For the text-containing cell, return its midpoint in [x, y] coordinate format. 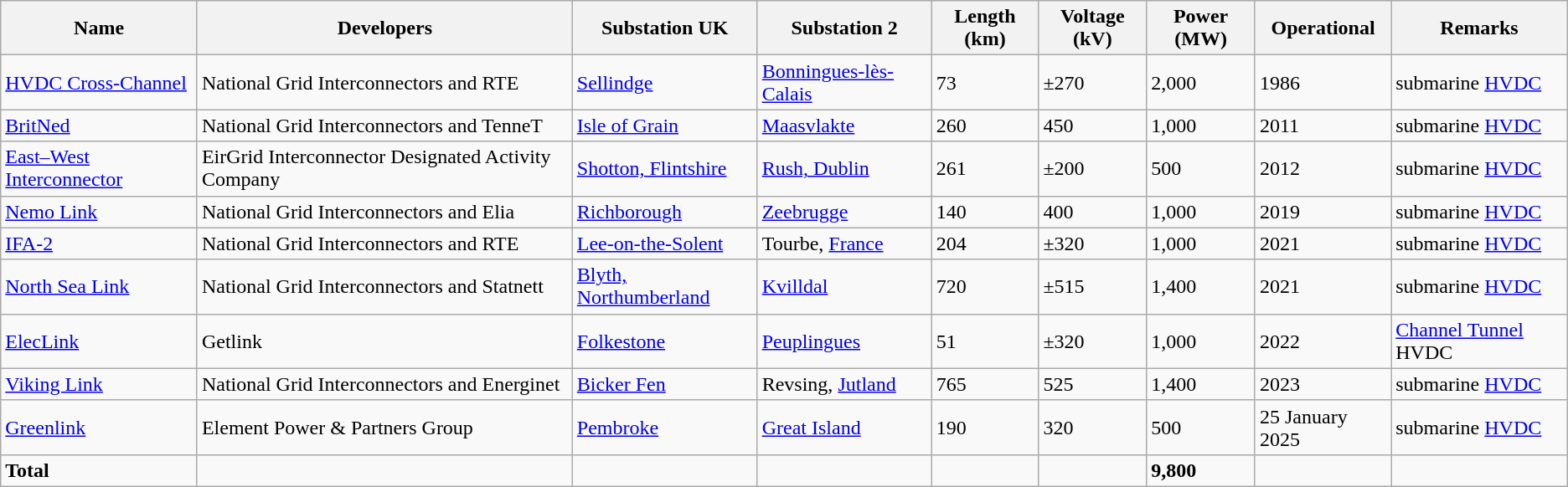
East–West Interconnector [99, 169]
Substation UK [665, 28]
261 [985, 169]
Pembroke [665, 427]
National Grid Interconnectors and Energinet [384, 384]
320 [1092, 427]
525 [1092, 384]
Length (km) [985, 28]
Peuplingues [844, 341]
400 [1092, 212]
Shotton, Flintshire [665, 169]
HVDC Cross-Channel [99, 82]
Nemo Link [99, 212]
Bicker Fen [665, 384]
1986 [1323, 82]
North Sea Link [99, 286]
Substation 2 [844, 28]
Zeebrugge [844, 212]
2,000 [1201, 82]
Lee-on-the-Solent [665, 243]
Element Power & Partners Group [384, 427]
190 [985, 427]
±270 [1092, 82]
National Grid Interconnectors and Statnett [384, 286]
9,800 [1201, 470]
Maasvlakte [844, 126]
Name [99, 28]
IFA-2 [99, 243]
Developers [384, 28]
450 [1092, 126]
720 [985, 286]
Remarks [1479, 28]
51 [985, 341]
Bonningues-lès-Calais [844, 82]
Rush, Dublin [844, 169]
2019 [1323, 212]
140 [985, 212]
National Grid Interconnectors and TenneT [384, 126]
Total [99, 470]
2011 [1323, 126]
73 [985, 82]
204 [985, 243]
Blyth, Northumberland [665, 286]
Tourbe, France [844, 243]
National Grid Interconnectors and Elia [384, 212]
Channel Tunnel HVDC [1479, 341]
Richborough [665, 212]
260 [985, 126]
Getlink [384, 341]
Sellindge [665, 82]
Folkestone [665, 341]
Voltage (kV) [1092, 28]
Isle of Grain [665, 126]
EirGrid Interconnector Designated Activity Company [384, 169]
±515 [1092, 286]
2022 [1323, 341]
2012 [1323, 169]
Viking Link [99, 384]
ElecLink [99, 341]
±200 [1092, 169]
Kvilldal [844, 286]
2023 [1323, 384]
Operational [1323, 28]
Revsing, Jutland [844, 384]
765 [985, 384]
Power (MW) [1201, 28]
25 January 2025 [1323, 427]
Great Island [844, 427]
Greenlink [99, 427]
BritNed [99, 126]
